Search for the cell housing the specified text and yield its (x, y) center coordinate. 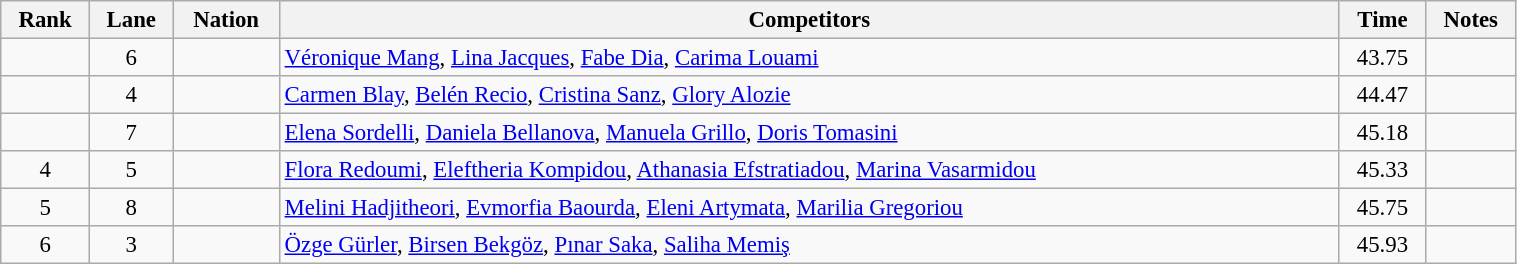
Competitors (809, 20)
43.75 (1382, 58)
3 (132, 245)
45.33 (1382, 170)
45.75 (1382, 208)
Carmen Blay, Belén Recio, Cristina Sanz, Glory Alozie (809, 95)
Flora Redoumi, Eleftheria Kompidou, Athanasia Efstratiadou, Marina Vasarmidou (809, 170)
8 (132, 208)
Melini Hadjitheori, Evmorfia Baourda, Eleni Artymata, Marilia Gregoriou (809, 208)
Time (1382, 20)
Rank (46, 20)
45.18 (1382, 133)
Elena Sordelli, Daniela Bellanova, Manuela Grillo, Doris Tomasini (809, 133)
Véronique Mang, Lina Jacques, Fabe Dia, Carima Louami (809, 58)
Özge Gürler, Birsen Bekgöz, Pınar Saka, Saliha Memiş (809, 245)
44.47 (1382, 95)
45.93 (1382, 245)
Nation (226, 20)
7 (132, 133)
Notes (1470, 20)
Lane (132, 20)
